Determine the [X, Y] coordinate at the center of the cell enclosing the given text.  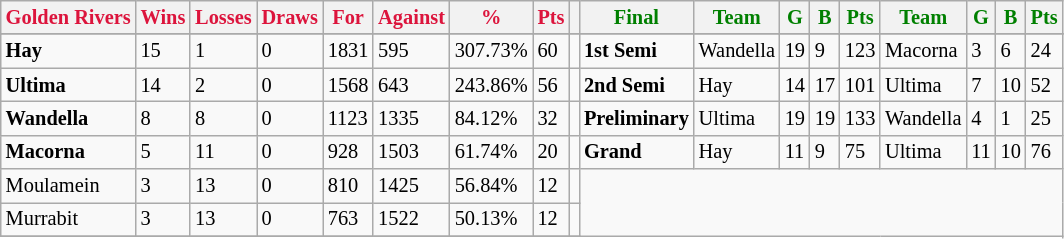
Final [636, 17]
60 [552, 51]
1335 [412, 118]
Murrabit [68, 219]
32 [552, 118]
1568 [348, 85]
101 [860, 85]
52 [1044, 85]
84.12% [492, 118]
For [348, 17]
595 [412, 51]
928 [348, 152]
2nd Semi [636, 85]
1425 [412, 186]
810 [348, 186]
17 [825, 85]
Grand [636, 152]
1st Semi [636, 51]
% [492, 17]
307.73% [492, 51]
4 [980, 118]
Draws [290, 17]
1123 [348, 118]
61.74% [492, 152]
5 [164, 152]
243.86% [492, 85]
643 [412, 85]
1831 [348, 51]
123 [860, 51]
6 [1011, 51]
Preliminary [636, 118]
133 [860, 118]
50.13% [492, 219]
Against [412, 17]
20 [552, 152]
1522 [412, 219]
Golden Rivers [68, 17]
Moulamein [68, 186]
75 [860, 152]
1503 [412, 152]
56 [552, 85]
15 [164, 51]
Wins [164, 17]
24 [1044, 51]
7 [980, 85]
Losses [223, 17]
76 [1044, 152]
763 [348, 219]
56.84% [492, 186]
25 [1044, 118]
2 [223, 85]
